Capture the cell that displays the provided text and extract its [x, y] central coordinate. 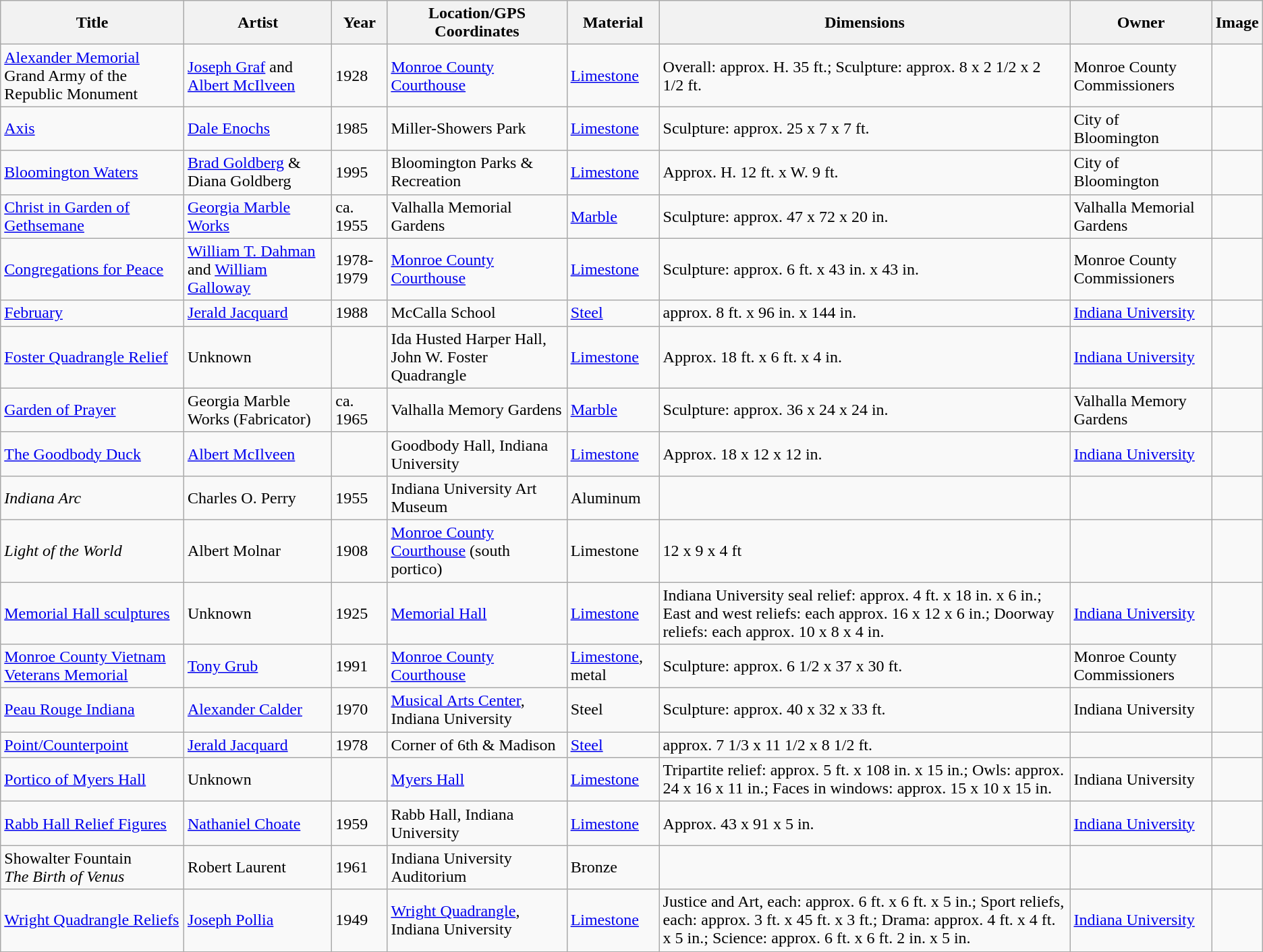
Nathaniel Choate [258, 823]
Sculpture: approx. 6 ft. x 43 in. x 43 in. [865, 269]
Owner [1141, 23]
Approx. 18 ft. x 6 ft. x 4 in. [865, 357]
Congregations for Peace [92, 269]
Albert McIlveen [258, 453]
12 x 9 x 4 ft [865, 551]
1928 [360, 76]
1978 [360, 745]
Tony Grub [258, 667]
1955 [360, 498]
Rabb Hall Relief Figures [92, 823]
Sculpture: approx. 40 x 32 x 33 ft. [865, 710]
Foster Quadrangle Relief [92, 357]
ca. 1965 [360, 410]
1908 [360, 551]
Myers Hall [477, 780]
Wright Quadrangle, Indiana University [477, 920]
Rabb Hall, Indiana University [477, 823]
ca. 1955 [360, 216]
Year [360, 23]
Charles O. Perry [258, 498]
Alexander MemorialGrand Army of the Republic Monument [92, 76]
1970 [360, 710]
Dale Enochs [258, 128]
Bloomington Parks & Recreation [477, 173]
Garden of Prayer [92, 410]
Aluminum [613, 498]
1995 [360, 173]
Approx. 18 x 12 x 12 in. [865, 453]
Sculpture: approx. 25 x 7 x 7 ft. [865, 128]
Portico of Myers Hall [92, 780]
Bloomington Waters [92, 173]
Memorial Hall sculptures [92, 613]
Monroe County Vietnam Veterans Memorial [92, 667]
1985 [360, 128]
1978-1979 [360, 269]
1959 [360, 823]
1991 [360, 667]
Bronze [613, 868]
Indiana Arc [92, 498]
Wright Quadrangle Reliefs [92, 920]
Location/GPS Coordinates [477, 23]
Sculpture: approx. 47 x 72 x 20 in. [865, 216]
Corner of 6th & Madison [477, 745]
Material [613, 23]
Georgia Marble Works [258, 216]
Indiana University Art Museum [477, 498]
Joseph Graf and Albert McIlveen [258, 76]
1949 [360, 920]
approx. 7 1/3 x 11 1/2 x 8 1/2 ft. [865, 745]
McCalla School [477, 313]
Limestone, metal [613, 667]
Tripartite relief: approx. 5 ft. x 108 in. x 15 in.; Owls: approx. 24 x 16 x 11 in.; Faces in windows: approx. 15 x 10 x 15 in. [865, 780]
Christ in Garden of Gethsemane [92, 216]
Point/Counterpoint [92, 745]
Light of the World [92, 551]
The Goodbody Duck [92, 453]
Indiana University Auditorium [477, 868]
1961 [360, 868]
February [92, 313]
Approx. H. 12 ft. x W. 9 ft. [865, 173]
William T. Dahman and William Galloway [258, 269]
Robert Laurent [258, 868]
1925 [360, 613]
Memorial Hall [477, 613]
Image [1237, 23]
Axis [92, 128]
Albert Molnar [258, 551]
Overall: approx. H. 35 ft.; Sculpture: approx. 8 x 2 1/2 x 2 1/2 ft. [865, 76]
Approx. 43 x 91 x 5 in. [865, 823]
approx. 8 ft. x 96 in. x 144 in. [865, 313]
Showalter FountainThe Birth of Venus [92, 868]
Goodbody Hall, Indiana University [477, 453]
Georgia Marble Works (Fabricator) [258, 410]
Brad Goldberg & Diana Goldberg [258, 173]
Monroe County Courthouse (south portico) [477, 551]
Dimensions [865, 23]
Peau Rouge Indiana [92, 710]
Musical Arts Center, Indiana University [477, 710]
Title [92, 23]
Artist [258, 23]
Miller-Showers Park [477, 128]
Alexander Calder [258, 710]
Joseph Pollia [258, 920]
Ida Husted Harper Hall, John W. Foster Quadrangle [477, 357]
Sculpture: approx. 6 1/2 x 37 x 30 ft. [865, 667]
Sculpture: approx. 36 x 24 x 24 in. [865, 410]
1988 [360, 313]
